From the cell containing the given text, extract its center point as [X, Y] coordinate. 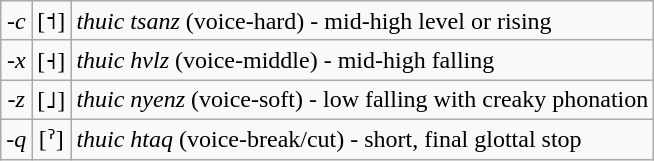
-z [16, 100]
thuic htaq (voice-break/cut) - short, final glottal stop [362, 139]
[˩] [52, 100]
thuic hvlz (voice-middle) - mid-high falling [362, 60]
[ˀ] [52, 139]
-q [16, 139]
thuic nyenz (voice-soft) - low falling with creaky phonation [362, 100]
-x [16, 60]
-c [16, 21]
[˦] [52, 21]
thuic tsanz (voice-hard) - mid-high level or rising [362, 21]
[˧] [52, 60]
